Output the (X, Y) coordinate of the center of the cell containing the given text.  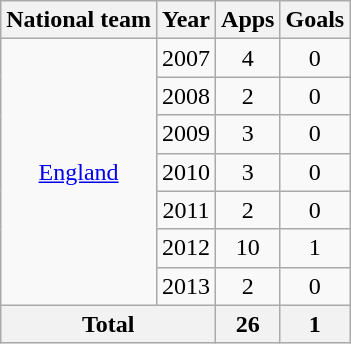
2012 (186, 248)
2011 (186, 210)
Year (186, 20)
4 (248, 58)
2007 (186, 58)
2009 (186, 134)
Goals (315, 20)
10 (248, 248)
2010 (186, 172)
2008 (186, 96)
26 (248, 324)
National team (79, 20)
England (79, 172)
Total (108, 324)
2013 (186, 286)
Apps (248, 20)
